Scan for the cell matching the given text and deliver its (X, Y) coordinate at center. 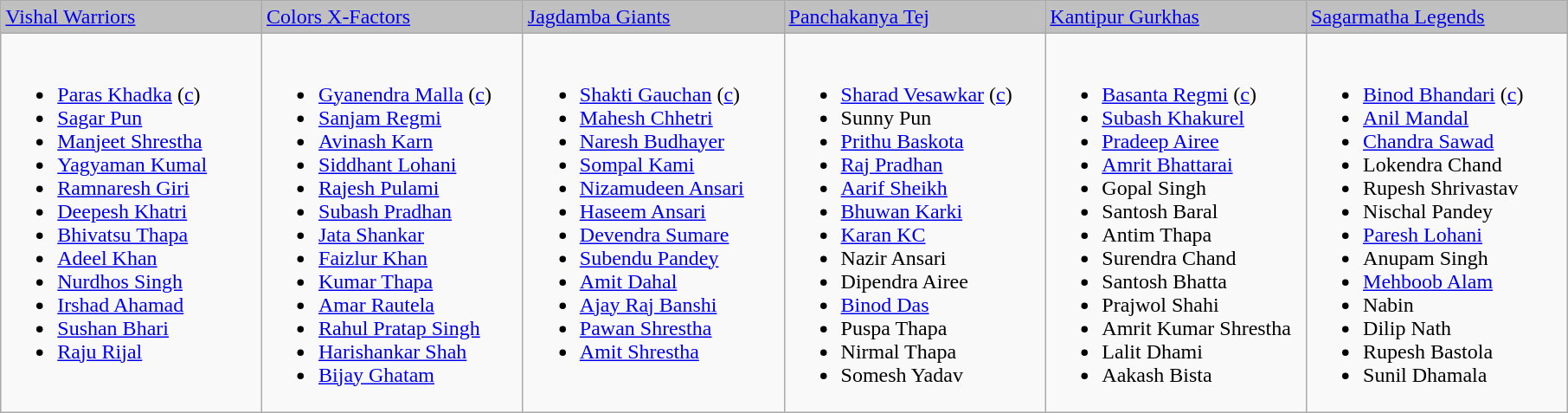
Vishal Warriors (132, 17)
Kantipur Gurkhas (1176, 17)
Jagdamba Giants (653, 17)
Panchakanya Tej (915, 17)
Sagarmatha Legends (1437, 17)
Colors X-Factors (393, 17)
